Return [X, Y] of the center of cell containing provided text 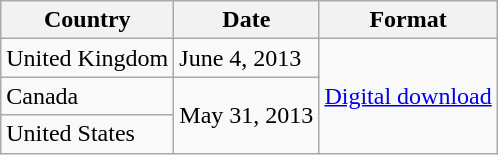
June 4, 2013 [246, 58]
Date [246, 20]
United States [88, 134]
May 31, 2013 [246, 115]
Digital download [408, 96]
United Kingdom [88, 58]
Canada [88, 96]
Country [88, 20]
Format [408, 20]
